For the text-containing cell, return its midpoint in (X, Y) coordinate format. 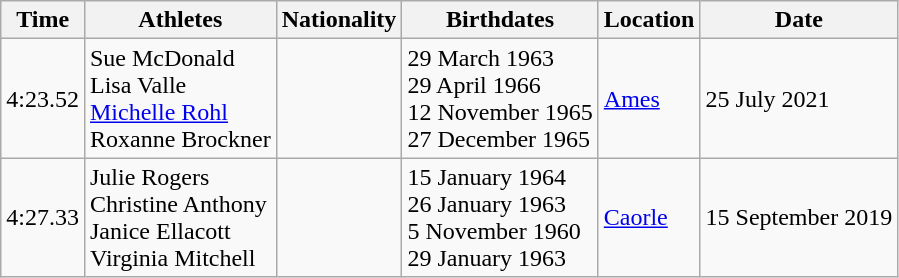
Nationality (339, 20)
4:27.33 (43, 218)
Location (649, 20)
Athletes (180, 20)
Sue McDonaldLisa ValleMichelle RohlRoxanne Brockner (180, 98)
Date (799, 20)
29 March 196329 April 196612 November 196527 December 1965 (500, 98)
15 January 196426 January 19635 November 196029 January 1963 (500, 218)
Caorle (649, 218)
Birthdates (500, 20)
Time (43, 20)
15 September 2019 (799, 218)
4:23.52 (43, 98)
Julie RogersChristine AnthonyJanice EllacottVirginia Mitchell (180, 218)
Ames (649, 98)
25 July 2021 (799, 98)
